From the cell containing the given text, extract its center point as [X, Y] coordinate. 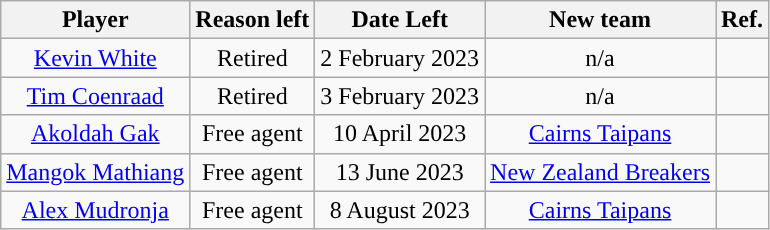
Alex Mudronja [96, 210]
Akoldah Gak [96, 134]
New team [600, 20]
3 February 2023 [400, 96]
10 April 2023 [400, 134]
Tim Coenraad [96, 96]
Kevin White [96, 58]
Player [96, 20]
Mangok Mathiang [96, 172]
New Zealand Breakers [600, 172]
Reason left [252, 20]
13 June 2023 [400, 172]
2 February 2023 [400, 58]
Ref. [742, 20]
8 August 2023 [400, 210]
Date Left [400, 20]
